Determine the [X, Y] coordinate at the center of the cell enclosing the given text.  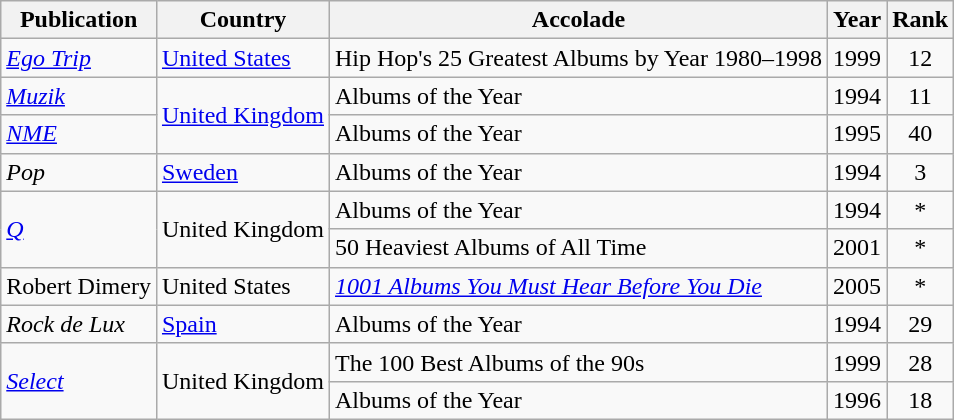
Country [242, 20]
Pop [79, 172]
3 [920, 172]
Q [79, 229]
The 100 Best Albums of the 90s [579, 362]
Sweden [242, 172]
50 Heaviest Albums of All Time [579, 248]
2001 [858, 248]
1996 [858, 400]
Accolade [579, 20]
18 [920, 400]
12 [920, 58]
11 [920, 96]
NME [79, 134]
Year [858, 20]
29 [920, 324]
Ego Trip [79, 58]
Rank [920, 20]
Spain [242, 324]
1995 [858, 134]
28 [920, 362]
Select [79, 381]
Muzik [79, 96]
40 [920, 134]
Rock de Lux [79, 324]
1001 Albums You Must Hear Before You Die [579, 286]
Robert Dimery [79, 286]
Publication [79, 20]
2005 [858, 286]
Hip Hop's 25 Greatest Albums by Year 1980–1998 [579, 58]
